Return (x, y) of the center of cell containing provided text 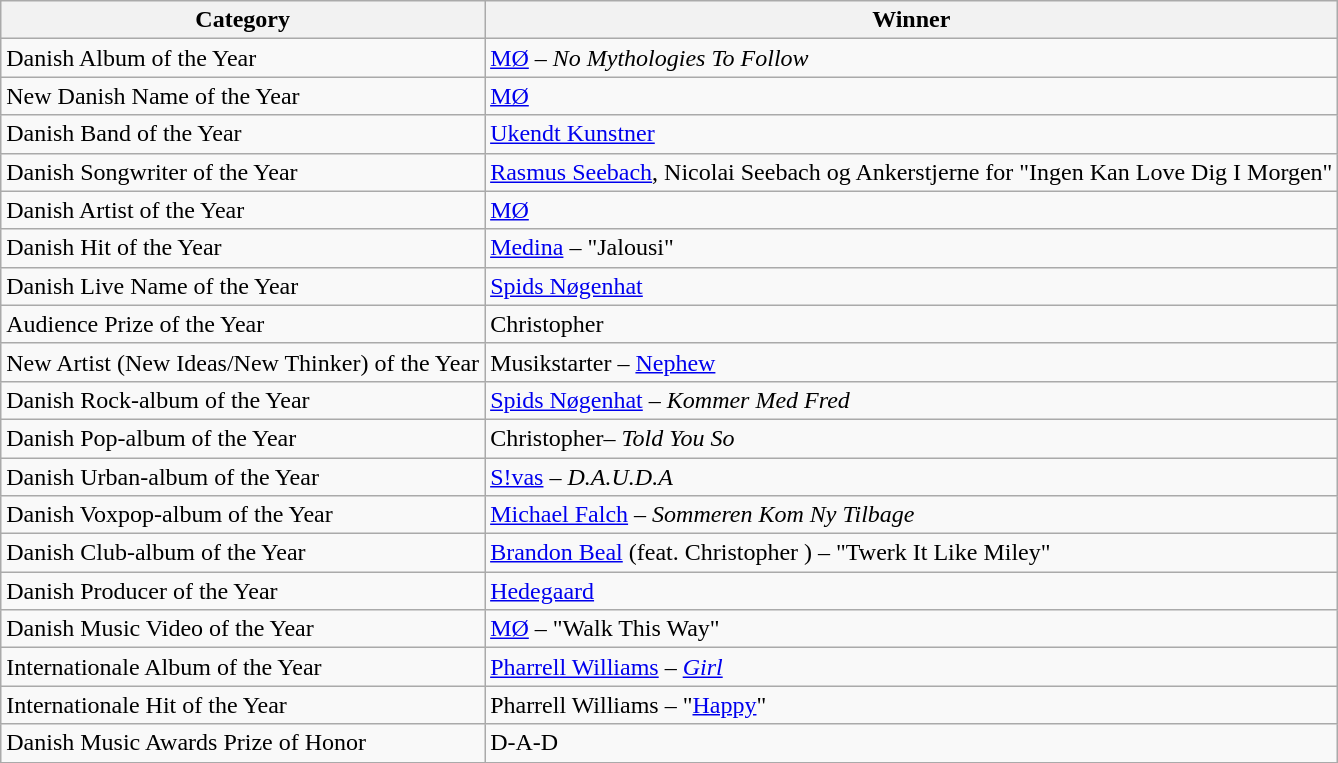
Rasmus Seebach, Nicolai Seebach og Ankerstjerne for "Ingen Kan Love Dig I Morgen" (912, 172)
Christopher (912, 324)
Danish Urban-album of the Year (243, 477)
Ukendt Kunstner (912, 134)
Danish Live Name of the Year (243, 286)
New Artist (New Ideas/New Thinker) of the Year (243, 362)
Musikstarter – Nephew (912, 362)
Medina – "Jalousi" (912, 248)
Pharrell Williams – Girl (912, 667)
Michael Falch – Sommeren Kom Ny Tilbage (912, 515)
Danish Band of the Year (243, 134)
Spids Nøgenhat – Kommer Med Fred (912, 400)
Danish Hit of the Year (243, 248)
Internationale Hit of the Year (243, 705)
Brandon Beal (feat. Christopher ) – "Twerk It Like Miley" (912, 553)
Spids Nøgenhat (912, 286)
Pharrell Williams – "Happy" (912, 705)
Danish Club-album of the Year (243, 553)
MØ – No Mythologies To Follow (912, 58)
Danish Music Video of the Year (243, 629)
Danish Artist of the Year (243, 210)
New Danish Name of the Year (243, 96)
Danish Music Awards Prize of Honor (243, 743)
Winner (912, 20)
Danish Pop-album of the Year (243, 438)
Danish Rock-album of the Year (243, 400)
D-A-D (912, 743)
Category (243, 20)
Internationale Album of the Year (243, 667)
Christopher– Told You So (912, 438)
MØ – "Walk This Way" (912, 629)
Danish Album of the Year (243, 58)
Audience Prize of the Year (243, 324)
Danish Producer of the Year (243, 591)
Hedegaard (912, 591)
Danish Songwriter of the Year (243, 172)
Danish Voxpop-album of the Year (243, 515)
S!vas – D.A.U.D.A (912, 477)
